Search for the cell housing the specified text and yield its (X, Y) center coordinate. 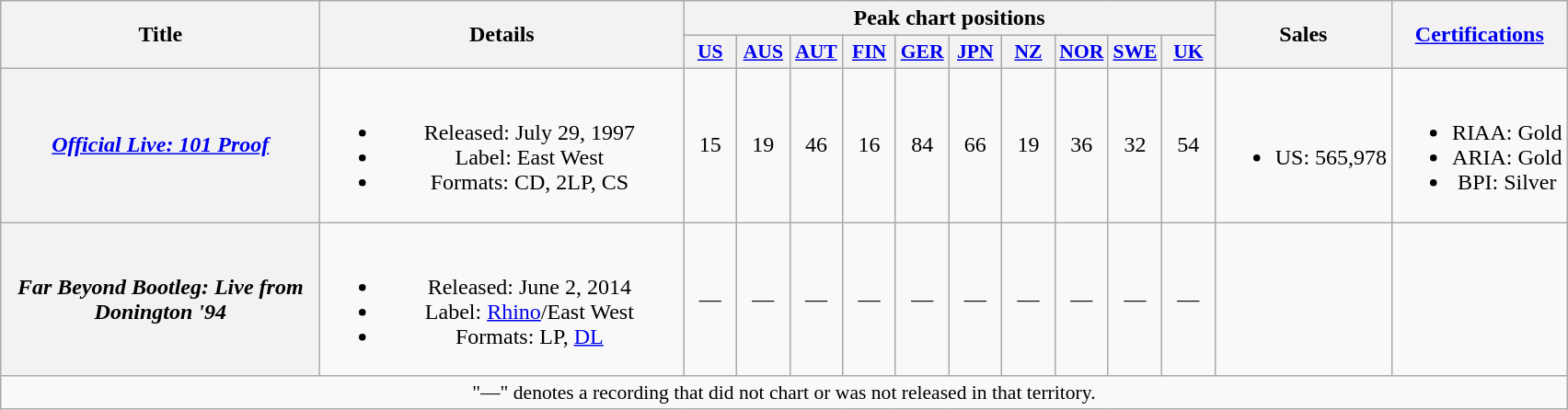
AUT (816, 52)
32 (1135, 145)
54 (1189, 145)
Sales (1303, 35)
Certifications (1480, 35)
"—" denotes a recording that did not chart or was not released in that territory. (784, 393)
US (710, 52)
Title (160, 35)
FIN (870, 52)
GER (922, 52)
JPN (975, 52)
66 (975, 145)
US: 565,978 (1303, 145)
46 (816, 145)
Released: July 29, 1997Label: East WestFormats: CD, 2LP, CS (502, 145)
AUS (764, 52)
RIAA: GoldARIA: GoldBPI: Silver (1480, 145)
Official Live: 101 Proof (160, 145)
NZ (1029, 52)
SWE (1135, 52)
UK (1189, 52)
Far Beyond Bootleg: Live from Donington '94 (160, 300)
Peak chart positions (950, 18)
Details (502, 35)
84 (922, 145)
NOR (1081, 52)
16 (870, 145)
15 (710, 145)
36 (1081, 145)
Released: June 2, 2014Label: Rhino/East WestFormats: LP, DL (502, 300)
